Scan for the cell matching the given text and deliver its (X, Y) coordinate at center. 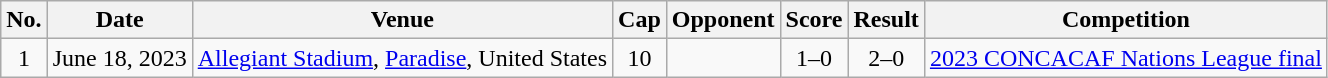
Date (120, 20)
1 (24, 58)
Score (814, 20)
Result (886, 20)
2023 CONCACAF Nations League final (1126, 58)
Competition (1126, 20)
10 (640, 58)
Allegiant Stadium, Paradise, United States (402, 58)
Opponent (723, 20)
No. (24, 20)
2–0 (886, 58)
Cap (640, 20)
1–0 (814, 58)
June 18, 2023 (120, 58)
Venue (402, 20)
